Determine the [x, y] coordinate at the center of the cell enclosing the given text.  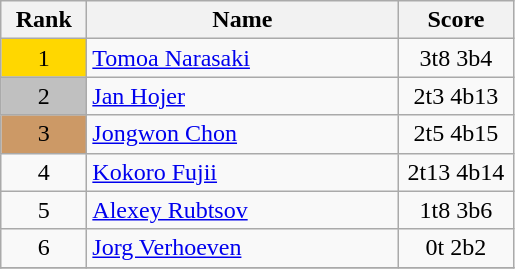
5 [44, 210]
0t 2b2 [456, 248]
Rank [44, 20]
2 [44, 96]
Jorg Verhoeven [242, 248]
Jan Hojer [242, 96]
2t5 4b15 [456, 134]
Name [242, 20]
Jongwon Chon [242, 134]
Tomoa Narasaki [242, 58]
3t8 3b4 [456, 58]
1t8 3b6 [456, 210]
Kokoro Fujii [242, 172]
4 [44, 172]
2t13 4b14 [456, 172]
Alexey Rubtsov [242, 210]
2t3 4b13 [456, 96]
6 [44, 248]
3 [44, 134]
Score [456, 20]
1 [44, 58]
